Detect which cell encompasses the target text, then output its [x, y] center coordinate. 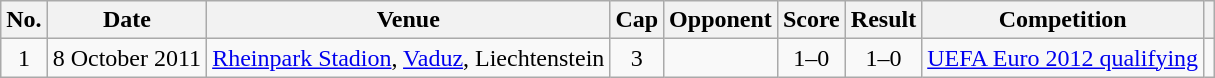
Competition [1063, 20]
Score [811, 20]
Date [126, 20]
1 [24, 58]
Rheinpark Stadion, Vaduz, Liechtenstein [408, 58]
Cap [637, 20]
No. [24, 20]
Opponent [721, 20]
Venue [408, 20]
8 October 2011 [126, 58]
Result [883, 20]
UEFA Euro 2012 qualifying [1063, 58]
3 [637, 58]
